Identify which cell holds the provided text, then report its [x, y] central coordinate. 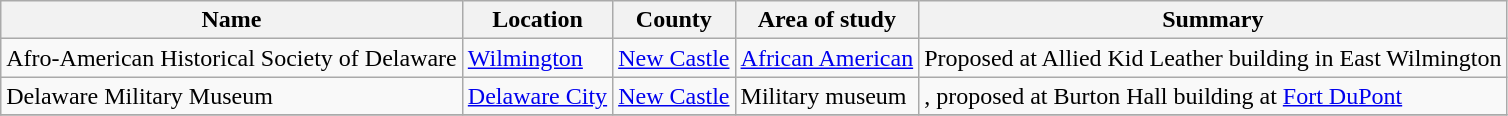
Summary [1213, 20]
African American [827, 58]
Wilmington [537, 58]
County [674, 20]
Area of study [827, 20]
Military museum [827, 96]
Delaware Military Museum [232, 96]
Name [232, 20]
Delaware City [537, 96]
Location [537, 20]
Proposed at Allied Kid Leather building in East Wilmington [1213, 58]
, proposed at Burton Hall building at Fort DuPont [1213, 96]
Afro-American Historical Society of Delaware [232, 58]
